Output the (x, y) coordinate of the center of the cell containing the given text.  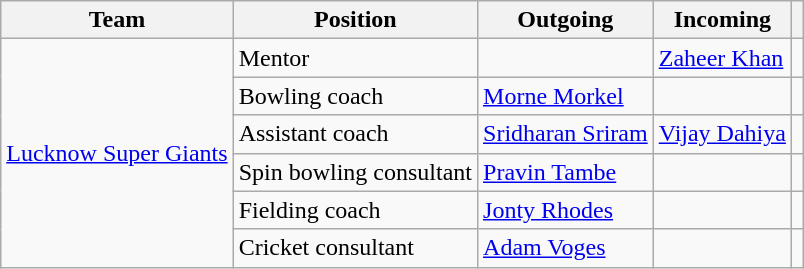
Bowling coach (355, 96)
Mentor (355, 58)
Vijay Dahiya (722, 134)
Outgoing (566, 20)
Adam Voges (566, 248)
Cricket consultant (355, 248)
Team (117, 20)
Incoming (722, 20)
Jonty Rhodes (566, 210)
Position (355, 20)
Lucknow Super Giants (117, 153)
Sridharan Sriram (566, 134)
Assistant coach (355, 134)
Pravin Tambe (566, 172)
Morne Morkel (566, 96)
Spin bowling consultant (355, 172)
Zaheer Khan (722, 58)
Fielding coach (355, 210)
